Return (X, Y) of the center of cell containing provided text 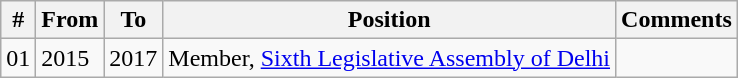
Member, Sixth Legislative Assembly of Delhi (390, 58)
# (18, 20)
2017 (134, 58)
Position (390, 20)
To (134, 20)
Comments (677, 20)
From (70, 20)
2015 (70, 58)
01 (18, 58)
